Detect which cell encompasses the target text, then output its [x, y] center coordinate. 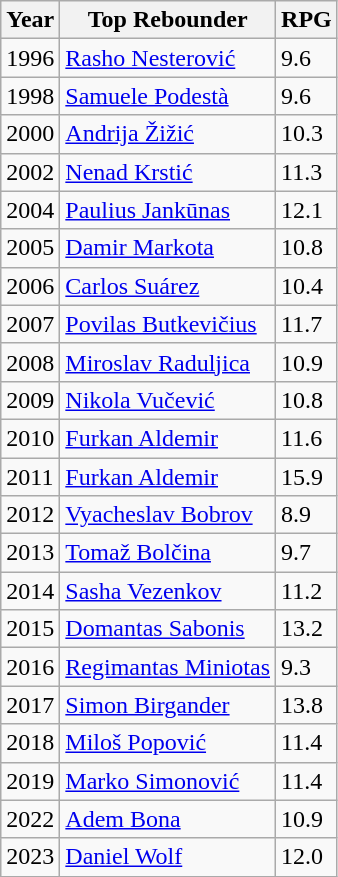
11.7 [307, 324]
1998 [30, 96]
11.2 [307, 591]
12.0 [307, 857]
2015 [30, 629]
Regimantas Miniotas [168, 667]
2009 [30, 400]
Marko Simonović [168, 781]
8.9 [307, 515]
2000 [30, 134]
Miloš Popović [168, 743]
10.3 [307, 134]
2022 [30, 819]
Nenad Krstić [168, 172]
9.3 [307, 667]
2004 [30, 210]
13.2 [307, 629]
Top Rebounder [168, 20]
2011 [30, 477]
Vyacheslav Bobrov [168, 515]
Domantas Sabonis [168, 629]
Povilas Butkevičius [168, 324]
2019 [30, 781]
1996 [30, 58]
Samuele Podestà [168, 96]
10.4 [307, 286]
12.1 [307, 210]
Rasho Nesterović [168, 58]
2008 [30, 362]
Carlos Suárez [168, 286]
RPG [307, 20]
2023 [30, 857]
13.8 [307, 705]
2013 [30, 553]
Year [30, 20]
2018 [30, 743]
2007 [30, 324]
2006 [30, 286]
11.3 [307, 172]
15.9 [307, 477]
2005 [30, 248]
Andrija Žižić [168, 134]
2016 [30, 667]
Damir Markota [168, 248]
Paulius Jankūnas [168, 210]
Miroslav Raduljica [168, 362]
Sasha Vezenkov [168, 591]
Simon Birgander [168, 705]
Nikola Vučević [168, 400]
Daniel Wolf [168, 857]
2017 [30, 705]
9.7 [307, 553]
11.6 [307, 438]
2012 [30, 515]
Adem Bona [168, 819]
Tomaž Bolčina [168, 553]
2002 [30, 172]
2014 [30, 591]
2010 [30, 438]
